Find where the given text appears and provide that cell's center as [x, y] coordinate. 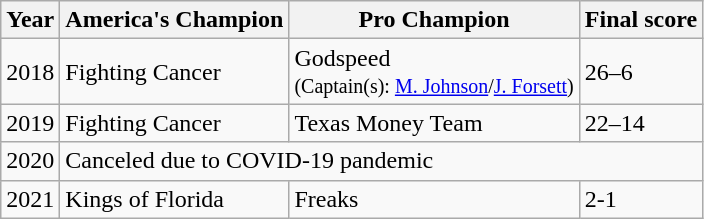
2018 [30, 72]
2019 [30, 123]
Texas Money Team [434, 123]
26–6 [640, 72]
America's Champion [174, 20]
Freaks [434, 199]
2-1 [640, 199]
Canceled due to COVID-19 pandemic [382, 161]
2021 [30, 199]
22–14 [640, 123]
Kings of Florida [174, 199]
2020 [30, 161]
Pro Champion [434, 20]
Final score [640, 20]
Godspeed(Captain(s): M. Johnson/J. Forsett) [434, 72]
Year [30, 20]
